Detect which cell encompasses the target text, then output its [X, Y] center coordinate. 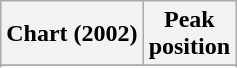
Chart (2002) [72, 34]
Peakposition [189, 34]
